Capture the cell that displays the provided text and extract its [x, y] central coordinate. 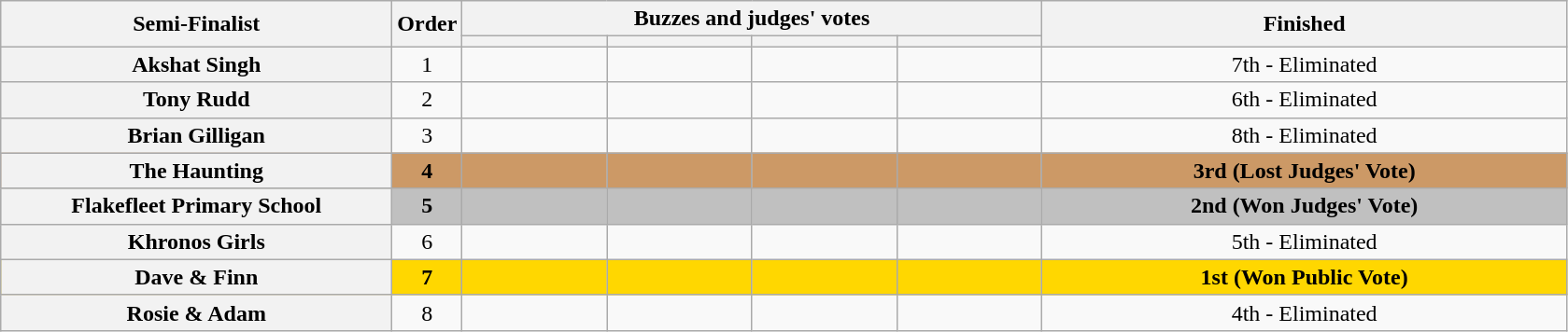
Finished [1304, 24]
2 [428, 100]
Akshat Singh [196, 64]
Brian Gilligan [196, 135]
1 [428, 64]
6 [428, 242]
5th - Eliminated [1304, 242]
2nd (Won Judges' Vote) [1304, 206]
5 [428, 206]
Dave & Finn [196, 277]
6th - Eliminated [1304, 100]
Khronos Girls [196, 242]
Flakefleet Primary School [196, 206]
The Haunting [196, 171]
7th - Eliminated [1304, 64]
Semi-Finalist [196, 24]
8 [428, 312]
3 [428, 135]
Buzzes and judges' votes [752, 19]
3rd (Lost Judges' Vote) [1304, 171]
Order [428, 24]
Rosie & Adam [196, 312]
1st (Won Public Vote) [1304, 277]
8th - Eliminated [1304, 135]
4 [428, 171]
4th - Eliminated [1304, 312]
7 [428, 277]
Tony Rudd [196, 100]
